Pinpoint the cell where the given text exists, returning its (x, y) midpoint coordinate. 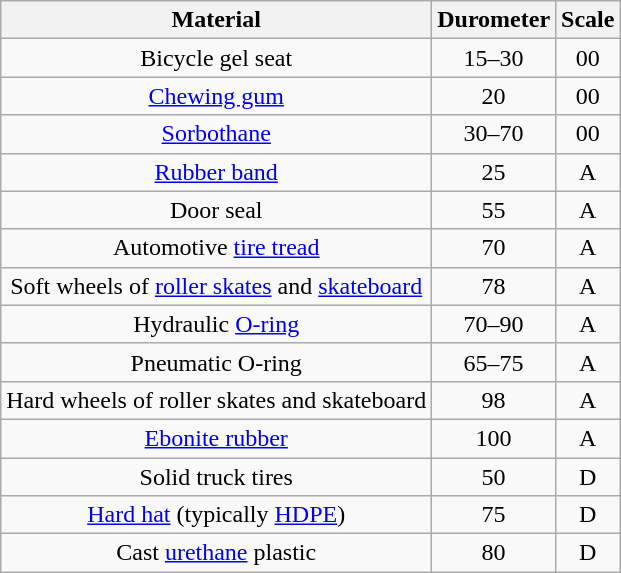
55 (494, 210)
Soft wheels of roller skates and skateboard (216, 286)
Hard wheels of roller skates and skateboard (216, 400)
Chewing gum (216, 96)
Sorbothane (216, 134)
Hard hat (typically HDPE) (216, 515)
Scale (588, 20)
25 (494, 172)
70 (494, 248)
98 (494, 400)
Material (216, 20)
Automotive tire tread (216, 248)
Durometer (494, 20)
Solid truck tires (216, 477)
50 (494, 477)
15–30 (494, 58)
100 (494, 438)
Pneumatic O-ring (216, 362)
Hydraulic O-ring (216, 324)
75 (494, 515)
80 (494, 553)
65–75 (494, 362)
78 (494, 286)
Ebonite rubber (216, 438)
Door seal (216, 210)
30–70 (494, 134)
20 (494, 96)
Rubber band (216, 172)
Bicycle gel seat (216, 58)
70–90 (494, 324)
Cast urethane plastic (216, 553)
